Provide the [x, y] coordinate of the cell's center where the given text is located.  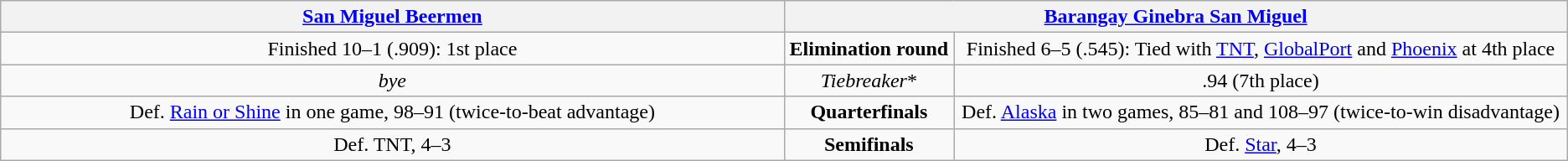
Elimination round [869, 49]
Tiebreaker* [869, 80]
Finished 6–5 (.545): Tied with TNT, GlobalPort and Phoenix at 4th place [1261, 49]
Def. Rain or Shine in one game, 98–91 (twice-to-beat advantage) [392, 112]
bye [392, 80]
Barangay Ginebra San Miguel [1176, 17]
.94 (7th place) [1261, 80]
Def. Alaska in two games, 85–81 and 108–97 (twice-to-win disadvantage) [1261, 112]
Finished 10–1 (.909): 1st place [392, 49]
Semifinals [869, 144]
San Miguel Beermen [392, 17]
Def. TNT, 4–3 [392, 144]
Def. Star, 4–3 [1261, 144]
Quarterfinals [869, 112]
